Output the [X, Y] coordinate of the center of the cell containing the given text.  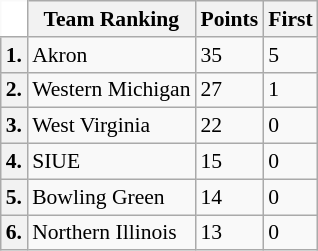
Team Ranking [111, 19]
West Virginia [111, 126]
27 [230, 90]
5 [290, 55]
14 [230, 197]
2. [14, 90]
First [290, 19]
13 [230, 233]
Bowling Green [111, 197]
Northern Illinois [111, 233]
35 [230, 55]
3. [14, 126]
6. [14, 233]
15 [230, 162]
Points [230, 19]
5. [14, 197]
1. [14, 55]
22 [230, 126]
Western Michigan [111, 90]
SIUE [111, 162]
Akron [111, 55]
4. [14, 162]
1 [290, 90]
